Return [X, Y] of the center of cell containing provided text 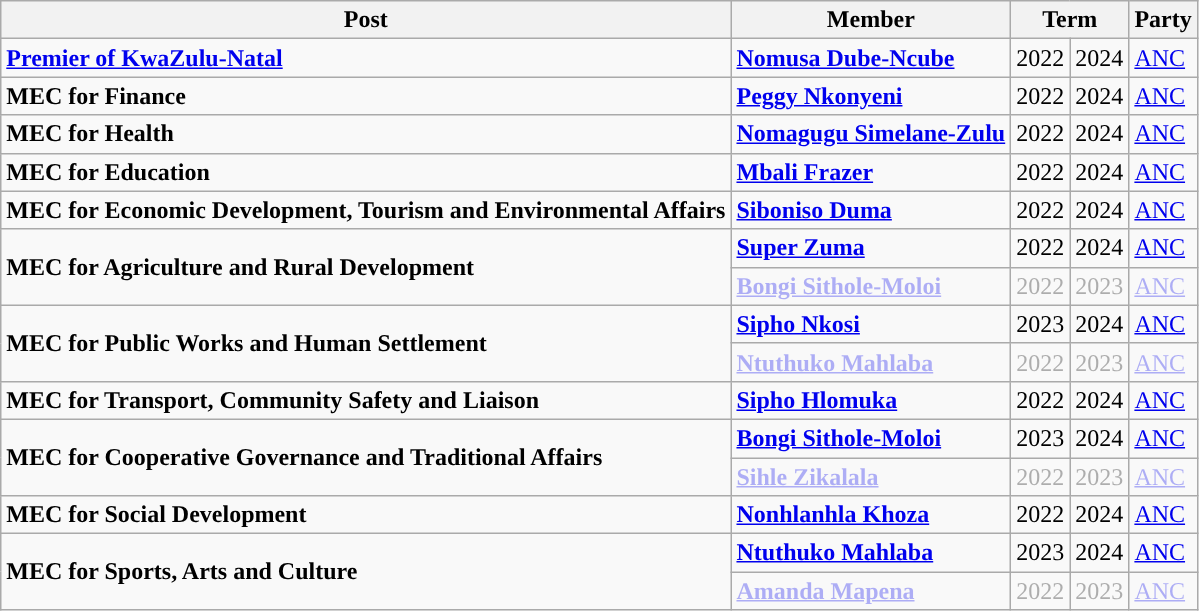
Premier of KwaZulu-Natal [366, 58]
MEC for Health [366, 134]
Super Zuma [871, 248]
Post [366, 20]
MEC for Finance [366, 96]
MEC for Economic Development, Tourism and Environmental Affairs [366, 210]
Sipho Nkosi [871, 324]
MEC for Social Development [366, 515]
Nonhlanhla Khoza [871, 515]
Peggy Nkonyeni [871, 96]
Mbali Frazer [871, 172]
Sipho Hlomuka [871, 400]
Nomusa Dube-Ncube [871, 58]
MEC for Sports, Arts and Culture [366, 572]
Party [1163, 20]
Amanda Mapena [871, 591]
MEC for Transport, Community Safety and Liaison [366, 400]
Sihle Zikalala [871, 477]
MEC for Agriculture and Rural Development [366, 267]
MEC for Education [366, 172]
Member [871, 20]
Nomagugu Simelane-Zulu [871, 134]
Term [1070, 20]
Siboniso Duma [871, 210]
MEC for Cooperative Governance and Traditional Affairs [366, 457]
MEC for Public Works and Human Settlement [366, 343]
